Search for the cell housing the specified text and yield its [x, y] center coordinate. 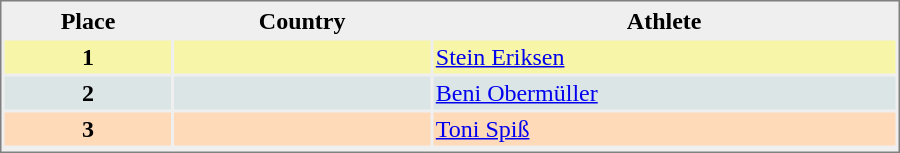
Place [88, 20]
Beni Obermüller [664, 92]
Stein Eriksen [664, 56]
2 [88, 92]
Toni Spiß [664, 128]
1 [88, 56]
Athlete [664, 20]
Country [302, 20]
3 [88, 128]
